From the cell containing the given text, extract its center point as (X, Y) coordinate. 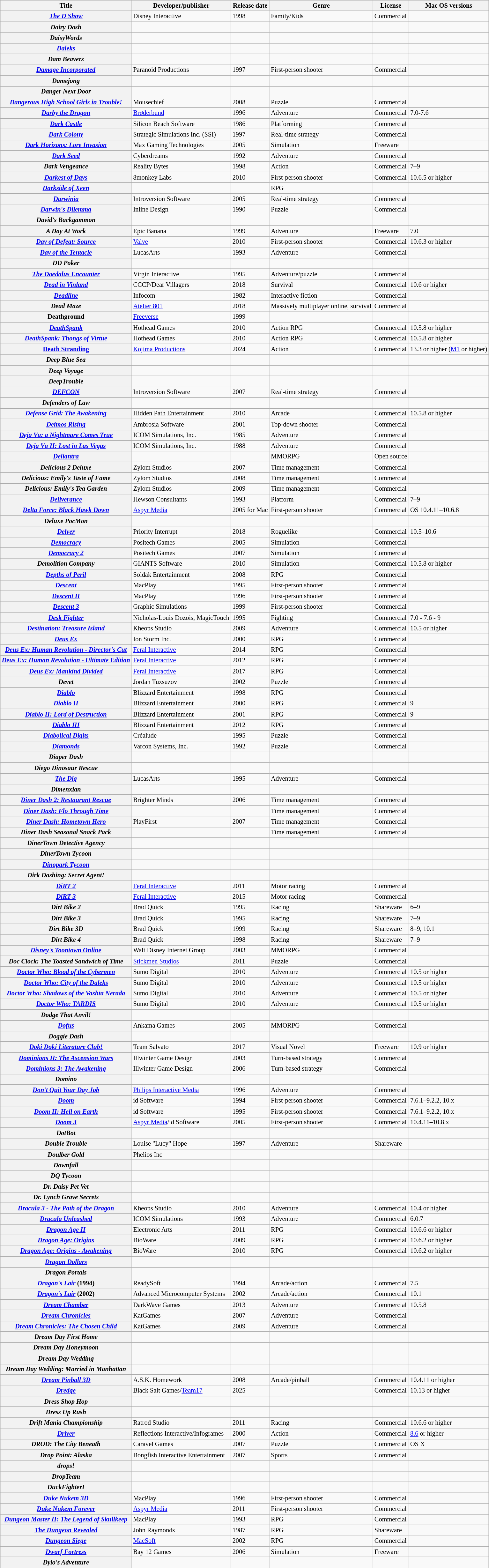
Dream Day Wedding (66, 1358)
Democracy 2 (66, 553)
Deus Ex: Mankind Divided (66, 671)
Darby the Dragon (66, 113)
Reality Bytes (181, 167)
Deluxe PocMon (66, 521)
Death Stranding (66, 349)
Doc Clock: The Toasted Sandwich of Time (66, 961)
Deus Ex: Human Revolution - Director's Cut (66, 650)
10.4 or higher (448, 1208)
The D Show (66, 16)
Drop Point: Alaska (66, 1455)
7.0 - 7.6 - 9 (448, 618)
Platform (321, 500)
7.5 (448, 1283)
Dylo's Adventure (66, 1562)
1988 (250, 446)
Brøderbund (181, 113)
Diablo II: Lord of Destruction (66, 714)
Advanced Microcomputer Systems (181, 1294)
Ambrosia Software (181, 424)
Deja Vu: a Nightmare Comes True (66, 435)
2005 for Mac (250, 510)
Dominions II: The Ascension Wars (66, 1058)
Dream Day Wedding: Married in Manhattan (66, 1369)
Adventure/puzzle (321, 274)
Daleks (66, 48)
Phelios Inc (181, 1155)
Doctor Who: Blood of the Cybermen (66, 972)
DeathSpank (66, 328)
Inline Design (181, 210)
DeepTrouble (66, 381)
Dirk Dashing: Secret Agent! (66, 875)
Dredge (66, 1391)
Platforming (321, 124)
Diner Dash 2: Restaurant Rescue (66, 800)
DiRT 2 (66, 886)
Doom (66, 1101)
Valve (181, 242)
DD Poker (66, 263)
Dragon Portals (66, 1273)
6.0.7 (448, 1219)
Ankama Games (181, 1026)
Walt Disney Internet Group (181, 950)
Roguelike (321, 532)
Diamonds (66, 747)
Domino (66, 1079)
Louise "Lucy" Hope (181, 1144)
8.6 or higher (448, 1434)
Dream Day First Home (66, 1337)
Dam Beavers (66, 59)
Disney Interactive (181, 16)
Dark Horizons: Lore Invasion (66, 145)
Dirt Bike 2 (66, 907)
10.6.3 or higher (448, 242)
Diner Dash Seasonal Snack Pack (66, 832)
13.3 or higher (M1 or higher) (448, 349)
7.0 (448, 231)
DinerTown Tycoon (66, 854)
Silicon Beach Software (181, 124)
Infocom (181, 295)
Dungeon Master II: The Legend of Skullkeep (66, 1520)
MacSoft (181, 1541)
Diablo III (66, 725)
Dragon Dollars (66, 1262)
Desk Fighter (66, 618)
Family/Kids (321, 16)
Dracula 3 - The Path of the Dragon (66, 1208)
Electronic Arts (181, 1230)
ICOM Simulations (181, 1219)
Dead in Vinland (66, 285)
Reflections Interactive/Infogrames (181, 1434)
Dimenxian (66, 789)
Kojima Productions (181, 349)
Mac OS versions (448, 5)
Diablo (66, 693)
10.5–10.6 (448, 532)
Delver (66, 532)
Arcade (321, 413)
Paranoid Productions (181, 70)
8monkey Labs (181, 177)
Deimos Rising (66, 424)
Doctor Who: City of the Daleks (66, 983)
Interactive fiction (321, 295)
7.0-7.6 (448, 113)
Max Gaming Technologies (181, 145)
DEFCON (66, 392)
2014 (250, 650)
Freeverse (181, 317)
Graphic Simulations (181, 607)
Darkside of Xeen (66, 188)
Deliantra (66, 457)
Caravel Games (181, 1444)
Deja Vu II: Lost in Las Vegas (66, 446)
Varcon Systems, Inc. (181, 747)
1985 (250, 435)
Deliverance (66, 500)
Deathground (66, 317)
Créalude (181, 736)
OS X (448, 1444)
Dream Chronicles: The Chosen Child (66, 1326)
Descent II (66, 596)
Diaper Dash (66, 757)
Dragon's Lair (1994) (66, 1283)
10.9 or higher (448, 1047)
Dead Maze (66, 306)
Defense Grid: The Awakening (66, 413)
Dark Castle (66, 124)
Dream Chronicles (66, 1315)
Dream Pinball 3D (66, 1380)
Black Salt Games/Team17 (181, 1391)
The Dig (66, 779)
Dragon Age: Origins - Awakening (66, 1251)
Dracula Unleashed (66, 1219)
10.4.11 or higher (448, 1380)
Depths of Peril (66, 575)
Dirt Bike 4 (66, 940)
Darwinia (66, 199)
Darkest of Days (66, 177)
ReadySoft (181, 1283)
Diner Dash: Hometown Hero (66, 821)
Title (66, 5)
Day of the Tentacle (66, 252)
Dodge That Anvil! (66, 1015)
10.5.8 (448, 1305)
Descent 3 (66, 607)
The Daedalus Encounter (66, 274)
Dominions 3: The Awakening (66, 1068)
Double Trouble (66, 1144)
Dr. Lynch Grave Secrets (66, 1197)
Damejong (66, 81)
DropTeam (66, 1476)
DinerTown Detective Agency (66, 843)
Demolition Company (66, 564)
Dairy Dash (66, 27)
Diablo II (66, 703)
Democracy (66, 542)
Ion Storm Inc. (181, 639)
Dress Up Rush (66, 1412)
2025 (250, 1391)
Dragon's Lair (2002) (66, 1294)
Deus Ex: Human Revolution - Ultimate Edition (66, 660)
Release date (250, 5)
Disney's Toontown Online (66, 950)
Dark Colony (66, 134)
Sports (321, 1455)
Dragon Age: Origins (66, 1240)
1986 (250, 124)
1987 (250, 1530)
Philips Interactive Media (181, 1090)
A Day At Work (66, 231)
Doctor Who: Shadows of the Vashta Nerada (66, 993)
Doctor Who: TARDIS (66, 1004)
Genre (321, 5)
Survival (321, 285)
Epic Banana (181, 231)
Dofus (66, 1026)
Mousechief (181, 102)
10.4.11–10.8.x (448, 1122)
Deus Ex (66, 639)
DROD: The City Beneath (66, 1444)
10.13 or higher (448, 1391)
DaisyWords (66, 38)
Dark Seed (66, 156)
Fighting (321, 618)
Bongfish Interactive Entertainment (181, 1455)
Hewson Consultants (181, 500)
DeathSpank: Thongs of Virtue (66, 338)
Strategic Simulations Inc. (SSI) (181, 134)
6–9 (448, 907)
drops! (66, 1466)
Devet (66, 682)
Doom 3 (66, 1122)
2015 (250, 897)
GIANTS Software (181, 564)
Nicholas-Louis Dozois, MagicTouch (181, 618)
Duke Nukem Forever (66, 1509)
10.1 (448, 1294)
Dress Shop Hop (66, 1401)
Doulber Gold (66, 1155)
Deadline (66, 295)
2024 (250, 349)
Dream Day Honeymoon (66, 1348)
1982 (250, 295)
Atelier 801 (181, 306)
License (391, 5)
Doggie Dash (66, 1036)
Duke Nukem 3D (66, 1498)
Hidden Path Entertainment (181, 413)
Descent (66, 585)
Visual Novel (321, 1047)
Bay 12 Games (181, 1552)
Priority Interrupt (181, 532)
The Dungeon Revealed (66, 1530)
Dirt Bike 3D (66, 929)
Delicious: Emily's Taste of Fame (66, 478)
CCCP/Dear Villagers (181, 285)
Delicious: Emily's Tea Garden (66, 489)
Aspyr Media/id Software (181, 1122)
Deep Voyage (66, 371)
Developer/publisher (181, 5)
Ratrod Studio (181, 1423)
Top-down shooter (321, 424)
Dream Chamber (66, 1305)
Downfall (66, 1165)
Team Salvato (181, 1047)
Open source (391, 457)
Damage Incorporated (66, 70)
Dirt Bike 3 (66, 918)
PlayFirst (181, 821)
Drift Mania Championship (66, 1423)
David's Backgammon (66, 220)
Destination: Treasure Island (66, 628)
Diabolical Digits (66, 736)
DotBot (66, 1133)
Defenders of Law (66, 403)
DuckFighterI (66, 1487)
Brighter Minds (181, 800)
Dark Vengeance (66, 167)
2013 (250, 1305)
Dangerous High School Girls in Trouble! (66, 102)
Stickmen Studios (181, 961)
Jordan Tuzsuzov (181, 682)
Day of Defeat: Source (66, 242)
A.S.K. Homework (181, 1380)
DarkWave Games (181, 1305)
John Raymonds (181, 1530)
Driver (66, 1434)
Delta Force: Black Hawk Down (66, 510)
Dinopark Tycoon (66, 865)
Dungeon Siege (66, 1541)
Arcade/pinball (321, 1380)
8–9, 10.1 (448, 929)
Virgin Interactive (181, 274)
Danger Next Door (66, 92)
10.6.5 or higher (448, 177)
Doom II: Hell on Earth (66, 1111)
Delicious 2 Deluxe (66, 467)
Diego Dinosaur Rescue (66, 768)
Darwin's Dilemma (66, 210)
Soldak Entertainment (181, 575)
Don't Quit Your Day Job (66, 1090)
10.6 or higher (448, 285)
Cyberdreams (181, 156)
DQ Tycoon (66, 1176)
Doki Doki Literature Club! (66, 1047)
Massively multiplayer online, survival (321, 306)
Deep Blue Sea (66, 360)
Dragon Age II (66, 1230)
Diner Dash: Flo Through Time (66, 811)
OS 10.4.11–10.6.8 (448, 510)
Dr. Daisy Pet Vet (66, 1187)
1990 (250, 210)
Dwarf Fortress (66, 1552)
DiRT 3 (66, 897)
